Extract the (X, Y) coordinate from the center of the cell holding the provided text.  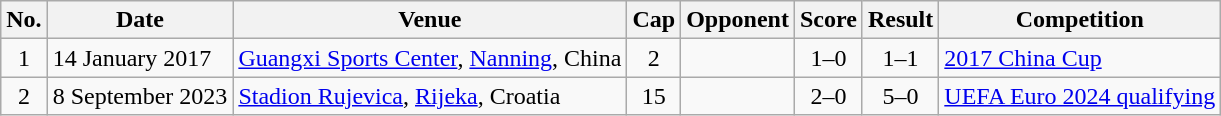
Opponent (738, 20)
8 September 2023 (140, 96)
No. (24, 20)
2017 China Cup (1080, 58)
5–0 (900, 96)
Result (900, 20)
Cap (654, 20)
UEFA Euro 2024 qualifying (1080, 96)
Guangxi Sports Center, Nanning, China (430, 58)
Venue (430, 20)
1–1 (900, 58)
Competition (1080, 20)
Stadion Rujevica, Rijeka, Croatia (430, 96)
15 (654, 96)
2–0 (828, 96)
14 January 2017 (140, 58)
Date (140, 20)
1 (24, 58)
1–0 (828, 58)
Score (828, 20)
